Output the [X, Y] coordinate of the center of the cell containing the given text.  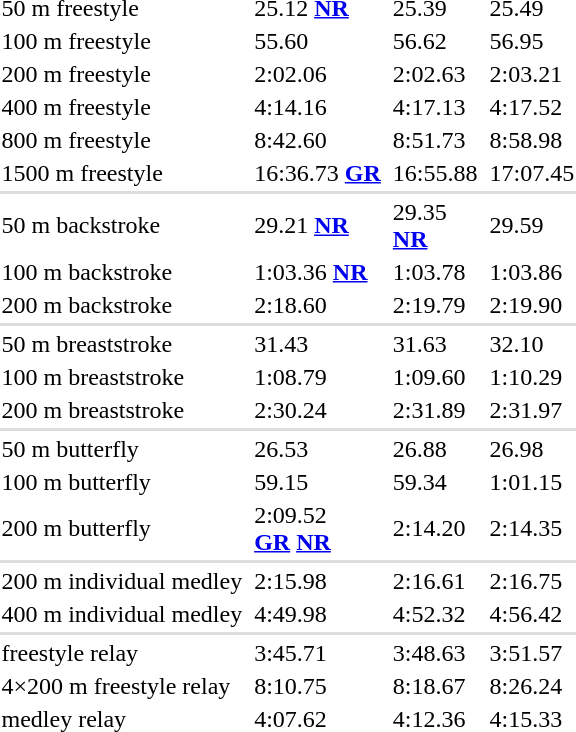
1:08.79 [318, 377]
4×200 m freestyle relay [122, 686]
200 m breaststroke [122, 410]
8:58.98 [532, 140]
50 m backstroke [122, 226]
100 m backstroke [122, 272]
3:51.57 [532, 653]
800 m freestyle [122, 140]
4:17.52 [532, 107]
50 m breaststroke [122, 344]
2:02.06 [318, 74]
freestyle relay [122, 653]
2:14.35 [532, 528]
56.62 [435, 41]
4:14.16 [318, 107]
17:07.45 [532, 173]
3:45.71 [318, 653]
4:49.98 [318, 614]
50 m butterfly [122, 449]
4:52.32 [435, 614]
2:19.90 [532, 305]
56.95 [532, 41]
8:26.24 [532, 686]
100 m breaststroke [122, 377]
26.53 [318, 449]
400 m freestyle [122, 107]
200 m individual medley [122, 581]
1500 m freestyle [122, 173]
1:03.86 [532, 272]
2:16.75 [532, 581]
1:09.60 [435, 377]
8:18.67 [435, 686]
16:36.73 GR [318, 173]
2:18.60 [318, 305]
400 m individual medley [122, 614]
4:56.42 [532, 614]
2:02.63 [435, 74]
200 m butterfly [122, 528]
59.34 [435, 482]
2:03.21 [532, 74]
100 m freestyle [122, 41]
55.60 [318, 41]
200 m freestyle [122, 74]
2:14.20 [435, 528]
29.59 [532, 226]
2:30.24 [318, 410]
8:42.60 [318, 140]
3:48.63 [435, 653]
2:31.97 [532, 410]
1:01.15 [532, 482]
2:15.98 [318, 581]
26.88 [435, 449]
8:10.75 [318, 686]
31.63 [435, 344]
1:03.36 NR [318, 272]
1:03.78 [435, 272]
100 m butterfly [122, 482]
29.21 NR [318, 226]
32.10 [532, 344]
2:16.61 [435, 581]
200 m backstroke [122, 305]
2:09.52GR NR [318, 528]
4:17.13 [435, 107]
59.15 [318, 482]
2:31.89 [435, 410]
31.43 [318, 344]
26.98 [532, 449]
1:10.29 [532, 377]
29.35NR [435, 226]
16:55.88 [435, 173]
8:51.73 [435, 140]
2:19.79 [435, 305]
